Find where the given text appears and provide that cell's center as (x, y) coordinate. 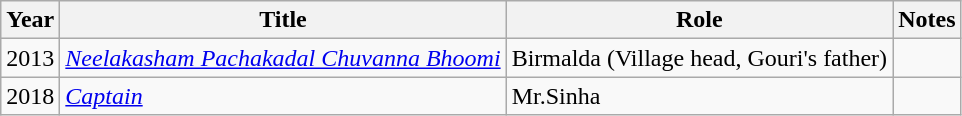
Captain (283, 96)
2018 (30, 96)
Title (283, 20)
Birmalda (Village head, Gouri's father) (699, 58)
Role (699, 20)
2013 (30, 58)
Mr.Sinha (699, 96)
Neelakasham Pachakadal Chuvanna Bhoomi (283, 58)
Year (30, 20)
Notes (927, 20)
